Provide the [X, Y] coordinate of the cell's center where the given text is located.  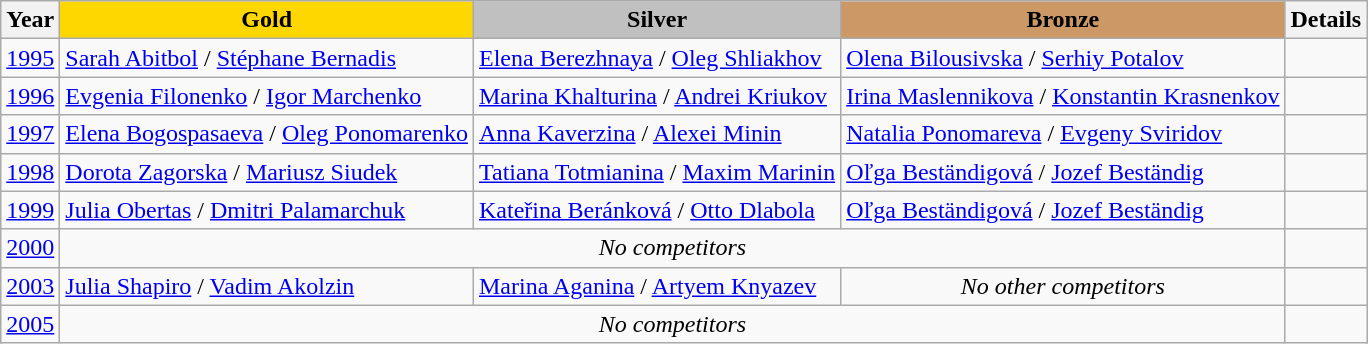
Tatiana Totmianina / Maxim Marinin [656, 172]
Anna Kaverzina / Alexei Minin [656, 134]
Olena Bilousivska / Serhiy Potalov [1063, 58]
1998 [30, 172]
Year [30, 20]
2005 [30, 324]
Silver [656, 20]
No other competitors [1063, 286]
Elena Berezhnaya / Oleg Shliakhov [656, 58]
1996 [30, 96]
Dorota Zagorska / Mariusz Siudek [267, 172]
2000 [30, 248]
Marina Aganina / Artyem Knyazev [656, 286]
1997 [30, 134]
Evgenia Filonenko / Igor Marchenko [267, 96]
Natalia Ponomareva / Evgeny Sviridov [1063, 134]
1995 [30, 58]
Gold [267, 20]
Kateřina Beránková / Otto Dlabola [656, 210]
Details [1326, 20]
Irina Maslennikova / Konstantin Krasnenkov [1063, 96]
Sarah Abitbol / Stéphane Bernadis [267, 58]
1999 [30, 210]
2003 [30, 286]
Elena Bogospasaeva / Oleg Ponomarenko [267, 134]
Julia Obertas / Dmitri Palamarchuk [267, 210]
Bronze [1063, 20]
Julia Shapiro / Vadim Akolzin [267, 286]
Marina Khalturina / Andrei Kriukov [656, 96]
